Identify which cell holds the provided text, then report its (X, Y) central coordinate. 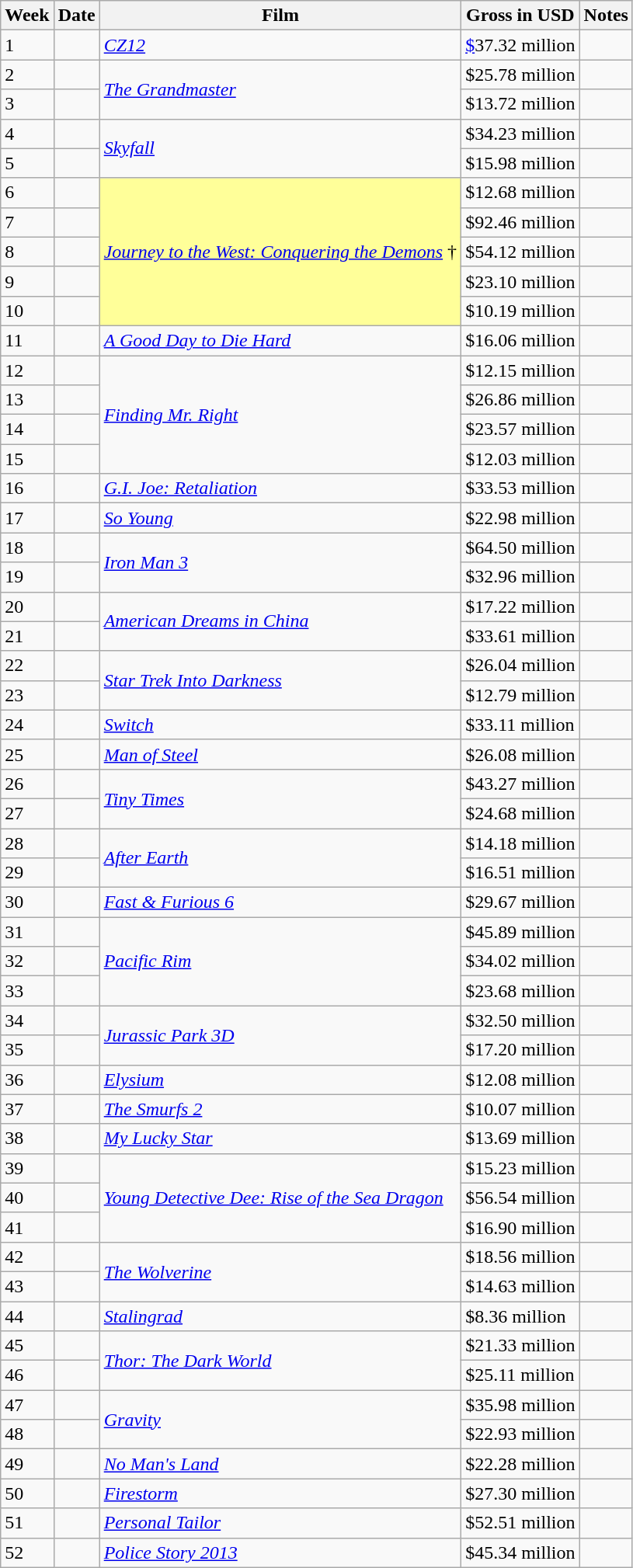
Switch (280, 725)
$34.23 million (520, 134)
1 (27, 45)
27 (27, 813)
16 (27, 488)
$64.50 million (520, 548)
$10.19 million (520, 311)
41 (27, 1227)
Man of Steel (280, 754)
7 (27, 222)
$25.78 million (520, 75)
$23.10 million (520, 281)
$17.20 million (520, 1050)
$25.11 million (520, 1375)
$24.68 million (520, 813)
Star Trek Into Darkness (280, 680)
15 (27, 459)
$26.86 million (520, 400)
Jurassic Park 3D (280, 1035)
$13.72 million (520, 104)
Week (27, 16)
3 (27, 104)
49 (27, 1464)
Police Story 2013 (280, 1552)
$16.06 million (520, 340)
$92.46 million (520, 222)
$54.12 million (520, 252)
14 (27, 429)
22 (27, 666)
$34.02 million (520, 961)
$45.34 million (520, 1552)
The Wolverine (280, 1271)
$10.07 million (520, 1109)
$27.30 million (520, 1493)
10 (27, 311)
$22.98 million (520, 518)
Gravity (280, 1420)
Fast & Furious 6 (280, 902)
$14.18 million (520, 843)
A Good Day to Die Hard (280, 340)
47 (27, 1405)
$12.68 million (520, 193)
G.I. Joe: Retaliation (280, 488)
31 (27, 932)
9 (27, 281)
Thor: The Dark World (280, 1361)
Film (280, 16)
Iron Man 3 (280, 562)
Personal Tailor (280, 1523)
23 (27, 695)
$32.50 million (520, 1020)
$22.28 million (520, 1464)
$12.08 million (520, 1080)
Journey to the West: Conquering the Demons † (280, 252)
Notes (606, 16)
Tiny Times (280, 798)
$33.61 million (520, 636)
$43.27 million (520, 784)
34 (27, 1020)
$22.93 million (520, 1434)
28 (27, 843)
My Lucky Star (280, 1139)
$33.53 million (520, 488)
$23.68 million (520, 991)
$13.69 million (520, 1139)
$14.63 million (520, 1286)
5 (27, 163)
$12.03 million (520, 459)
$15.98 million (520, 163)
30 (27, 902)
38 (27, 1139)
Elysium (280, 1080)
Pacific Rim (280, 961)
Stalingrad (280, 1316)
29 (27, 873)
33 (27, 991)
48 (27, 1434)
$16.90 million (520, 1227)
No Man's Land (280, 1464)
Skyfall (280, 148)
45 (27, 1346)
After Earth (280, 857)
$23.57 million (520, 429)
$32.96 million (520, 577)
39 (27, 1168)
$56.54 million (520, 1198)
35 (27, 1050)
Firestorm (280, 1493)
8 (27, 252)
18 (27, 548)
$52.51 million (520, 1523)
19 (27, 577)
25 (27, 754)
Date (76, 16)
$17.22 million (520, 607)
12 (27, 370)
51 (27, 1523)
$33.11 million (520, 725)
32 (27, 961)
44 (27, 1316)
13 (27, 400)
The Smurfs 2 (280, 1109)
So Young (280, 518)
36 (27, 1080)
$37.32 million (520, 45)
$12.15 million (520, 370)
43 (27, 1286)
$15.23 million (520, 1168)
$35.98 million (520, 1405)
Gross in USD (520, 16)
11 (27, 340)
CZ12 (280, 45)
$8.36 million (520, 1316)
$26.04 million (520, 666)
2 (27, 75)
4 (27, 134)
50 (27, 1493)
$45.89 million (520, 932)
21 (27, 636)
17 (27, 518)
$21.33 million (520, 1346)
$16.51 million (520, 873)
24 (27, 725)
46 (27, 1375)
52 (27, 1552)
26 (27, 784)
$18.56 million (520, 1257)
37 (27, 1109)
American Dreams in China (280, 621)
Finding Mr. Right (280, 415)
$12.79 million (520, 695)
42 (27, 1257)
20 (27, 607)
40 (27, 1198)
$26.08 million (520, 754)
The Grandmaster (280, 89)
Young Detective Dee: Rise of the Sea Dragon (280, 1198)
6 (27, 193)
$29.67 million (520, 902)
